Identify which cell holds the provided text, then report its (X, Y) central coordinate. 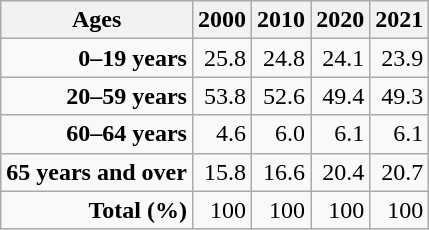
Total (%) (97, 210)
0–19 years (97, 58)
4.6 (222, 134)
20.4 (340, 172)
53.8 (222, 96)
2021 (400, 20)
49.3 (400, 96)
2020 (340, 20)
52.6 (282, 96)
49.4 (340, 96)
20.7 (400, 172)
23.9 (400, 58)
25.8 (222, 58)
2010 (282, 20)
2000 (222, 20)
65 years and over (97, 172)
20–59 years (97, 96)
16.6 (282, 172)
24.8 (282, 58)
24.1 (340, 58)
Ages (97, 20)
60–64 years (97, 134)
15.8 (222, 172)
6.0 (282, 134)
